Extract the [X, Y] coordinate from the center of the cell holding the provided text.  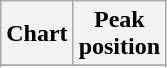
Chart [37, 34]
Peakposition [119, 34]
